Provide the (X, Y) coordinate of the cell's center where the given text is located.  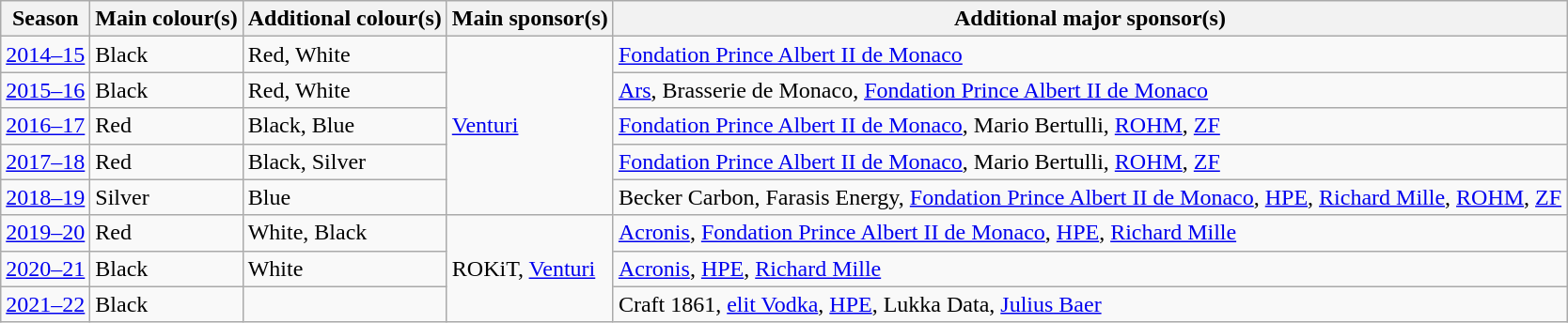
White, Black (344, 233)
Venturi (530, 126)
Main colour(s) (166, 19)
White (344, 269)
2016–17 (45, 126)
ROKiT, Venturi (530, 269)
2018–19 (45, 197)
2014–15 (45, 54)
Craft 1861, elit Vodka, HPE, Lukka Data, Julius Baer (1090, 304)
2021–22 (45, 304)
2019–20 (45, 233)
Becker Carbon, Farasis Energy, Fondation Prince Albert II de Monaco, HPE, Richard Mille, ROHM, ZF (1090, 197)
Black, Blue (344, 126)
Blue (344, 197)
Silver (166, 197)
Fondation Prince Albert II de Monaco (1090, 54)
Additional colour(s) (344, 19)
Acronis, Fondation Prince Albert II de Monaco, HPE, Richard Mille (1090, 233)
2020–21 (45, 269)
Black, Silver (344, 161)
2015–16 (45, 90)
Additional major sponsor(s) (1090, 19)
Main sponsor(s) (530, 19)
Acronis, HPE, Richard Mille (1090, 269)
Season (45, 19)
2017–18 (45, 161)
Ars, Brasserie de Monaco, Fondation Prince Albert II de Monaco (1090, 90)
